Scan for the cell matching the given text and deliver its [X, Y] coordinate at center. 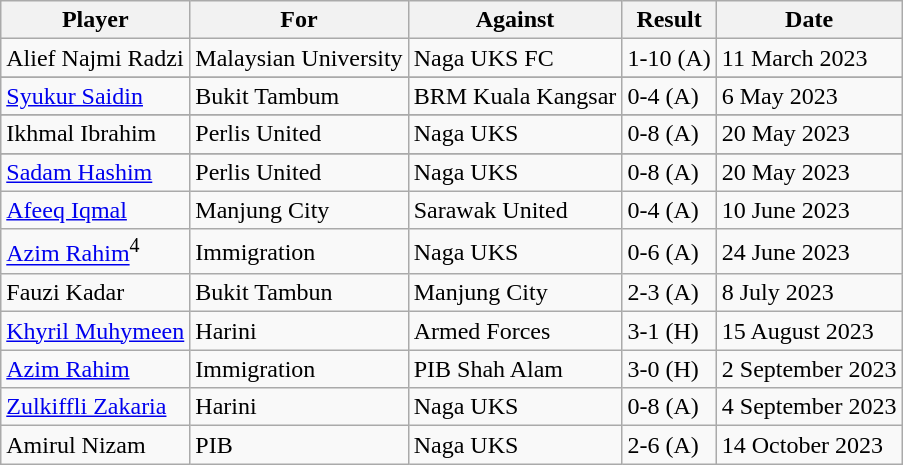
Syukur Saidin [96, 96]
3-1 (H) [669, 331]
15 August 2023 [809, 331]
Sarawak United [515, 210]
8 July 2023 [809, 293]
0-6 (A) [669, 252]
Date [809, 20]
Ikhmal Ibrahim [96, 134]
Bukit Tambun [299, 293]
Sadam Hashim [96, 172]
2-3 (A) [669, 293]
Azim Rahim4 [96, 252]
Result [669, 20]
For [299, 20]
Armed Forces [515, 331]
2-6 (A) [669, 445]
Zulkiffli Zakaria [96, 407]
PIB [299, 445]
6 May 2023 [809, 96]
4 September 2023 [809, 407]
1-10 (A) [669, 58]
Player [96, 20]
3-0 (H) [669, 369]
BRM Kuala Kangsar [515, 96]
Fauzi Kadar [96, 293]
14 October 2023 [809, 445]
10 June 2023 [809, 210]
Amirul Nizam [96, 445]
Malaysian University [299, 58]
Alief Najmi Radzi [96, 58]
Khyril Muhymeen [96, 331]
Naga UKS FC [515, 58]
24 June 2023 [809, 252]
2 September 2023 [809, 369]
PIB Shah Alam [515, 369]
Bukit Tambum [299, 96]
11 March 2023 [809, 58]
Against [515, 20]
Azim Rahim [96, 369]
Afeeq Iqmal [96, 210]
